Capture the cell that displays the provided text and extract its (X, Y) central coordinate. 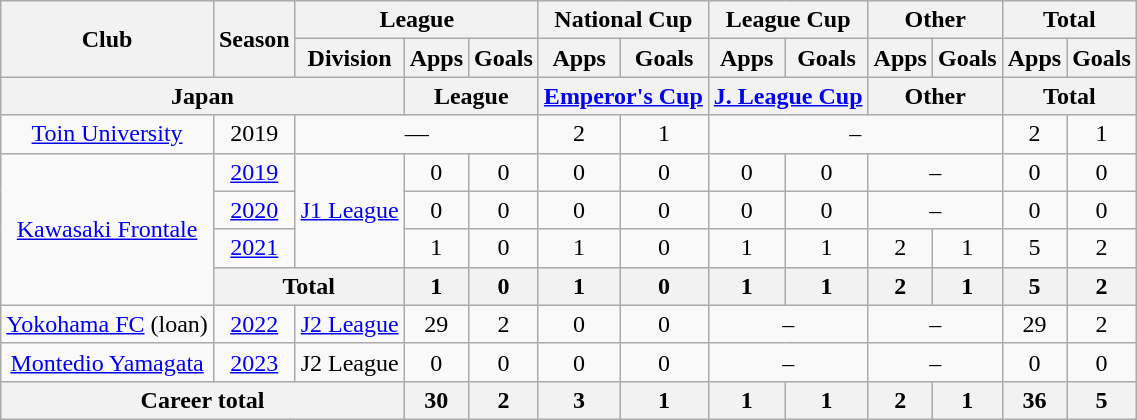
Season (254, 39)
36 (1034, 400)
Emperor's Cup (623, 96)
League Cup (788, 20)
J1 League (350, 210)
Kawasaki Frontale (108, 229)
J. League Cup (788, 96)
2021 (254, 248)
30 (436, 400)
Club (108, 39)
Division (350, 58)
3 (579, 400)
Yokohama FC (loan) (108, 324)
Career total (202, 400)
— (416, 134)
2020 (254, 210)
Toin University (108, 134)
National Cup (623, 20)
2023 (254, 362)
Japan (202, 96)
Montedio Yamagata (108, 362)
2022 (254, 324)
